Return the [X, Y] coordinate for the center point of the cell that contains the specified text.  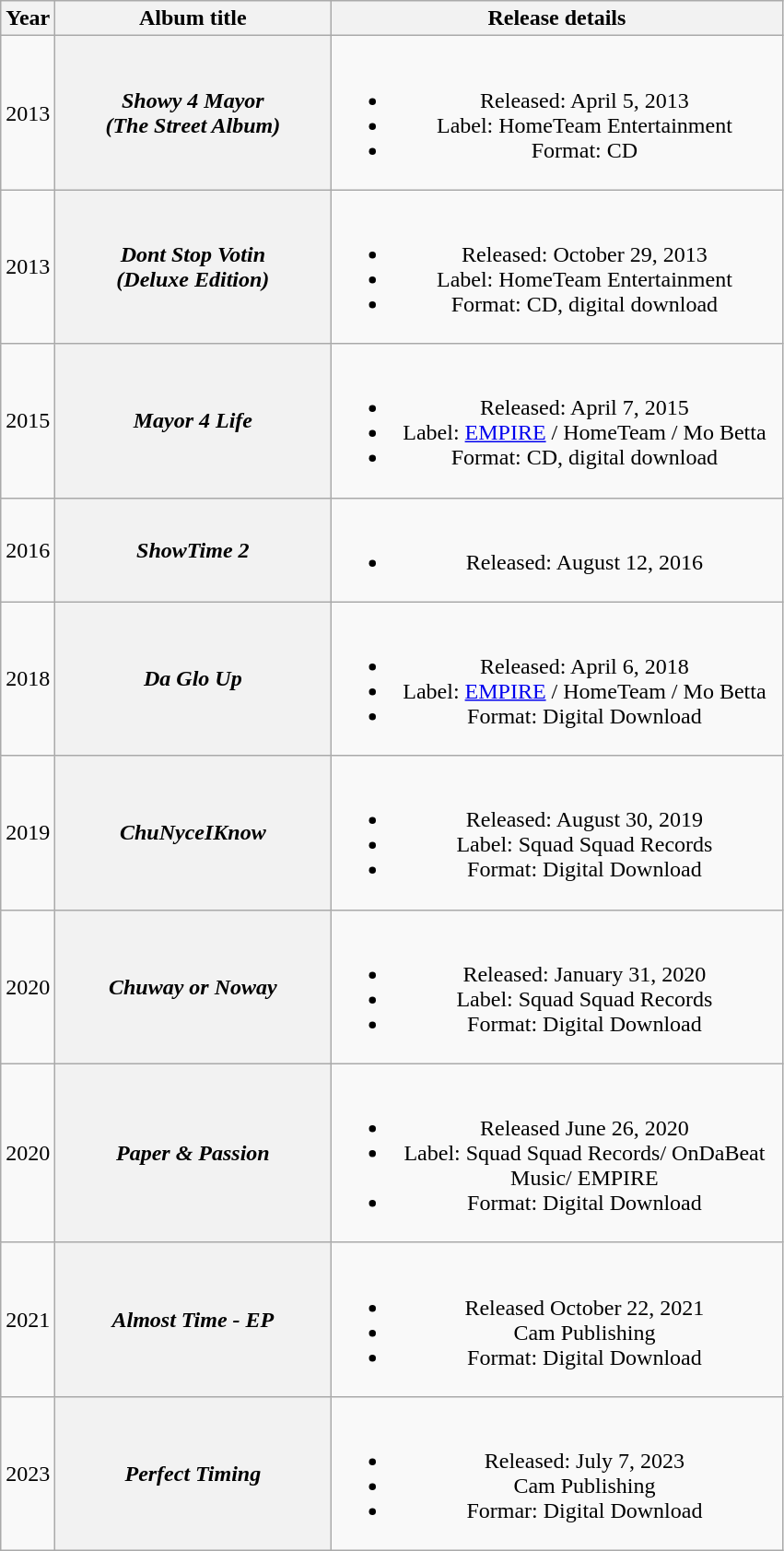
2018 [28, 678]
Released: April 7, 2015Label: EMPIRE / HomeTeam / Mo BettaFormat: CD, digital download [556, 420]
Released June 26, 2020Label: Squad Squad Records/ OnDaBeat Music/ EMPIREFormat: Digital Download [556, 1153]
Chuway or Noway [193, 986]
Released: April 6, 2018Label: EMPIRE / HomeTeam / Mo BettaFormat: Digital Download [556, 678]
2019 [28, 833]
ChuNyceIKnow [193, 833]
Released: October 29, 2013Label: HomeTeam EntertainmentFormat: CD, digital download [556, 267]
Release details [556, 18]
Da Glo Up [193, 678]
Year [28, 18]
2016 [28, 549]
2023 [28, 1473]
Showy 4 Mayor(The Street Album) [193, 112]
Album title [193, 18]
Released: August 30, 2019Label: Squad Squad RecordsFormat: Digital Download [556, 833]
2015 [28, 420]
Released: April 5, 2013Label: HomeTeam EntertainmentFormat: CD [556, 112]
Almost Time - EP [193, 1320]
Released: July 7, 2023Cam PublishingFormar: Digital Download [556, 1473]
ShowTime 2 [193, 549]
Released October 22, 2021Cam PublishingFormat: Digital Download [556, 1320]
Mayor 4 Life [193, 420]
Paper & Passion [193, 1153]
Dont Stop Votin(Deluxe Edition) [193, 267]
Released: August 12, 2016 [556, 549]
Perfect Timing [193, 1473]
2021 [28, 1320]
Released: January 31, 2020Label: Squad Squad RecordsFormat: Digital Download [556, 986]
